Locate the cell with the specified text and output its (x, y) center coordinate. 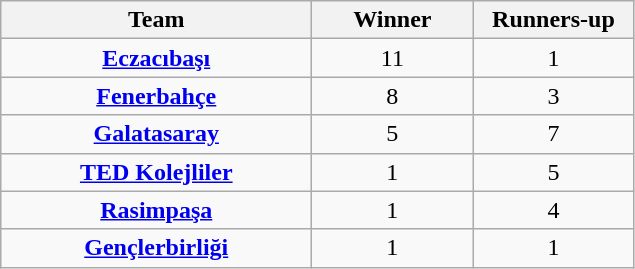
11 (392, 58)
4 (554, 210)
Team (156, 20)
Winner (392, 20)
Eczacıbaşı (156, 58)
3 (554, 96)
TED Kolejliler (156, 172)
8 (392, 96)
Gençlerbirliği (156, 248)
Rasimpaşa (156, 210)
7 (554, 134)
Galatasaray (156, 134)
Runners-up (554, 20)
Fenerbahçe (156, 96)
